For the text-containing cell, return its midpoint in (X, Y) coordinate format. 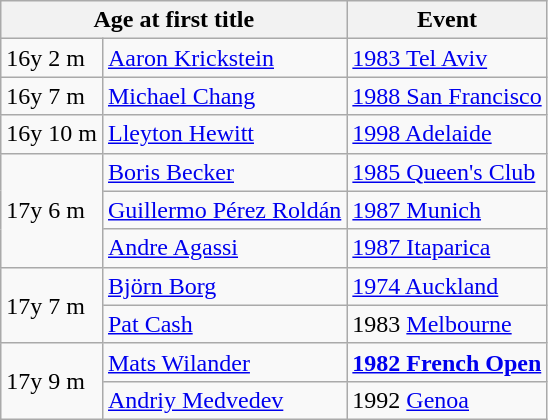
Age at first title (174, 20)
Michael Chang (224, 96)
1987 Itaparica (447, 248)
Björn Borg (224, 286)
Mats Wilander (224, 362)
1985 Queen's Club (447, 172)
Guillermo Pérez Roldán (224, 210)
17y 7 m (52, 305)
Pat Cash (224, 324)
1988 San Francisco (447, 96)
16y 2 m (52, 58)
Andriy Medvedev (224, 400)
17y 9 m (52, 381)
1982 French Open (447, 362)
17y 6 m (52, 210)
1992 Genoa (447, 400)
1987 Munich (447, 210)
Event (447, 20)
Aaron Krickstein (224, 58)
Boris Becker (224, 172)
Andre Agassi (224, 248)
1998 Adelaide (447, 134)
1983 Tel Aviv (447, 58)
1974 Auckland (447, 286)
1983 Melbourne (447, 324)
Lleyton Hewitt (224, 134)
16y 7 m (52, 96)
16y 10 m (52, 134)
